From the cell containing the given text, extract its center point as [X, Y] coordinate. 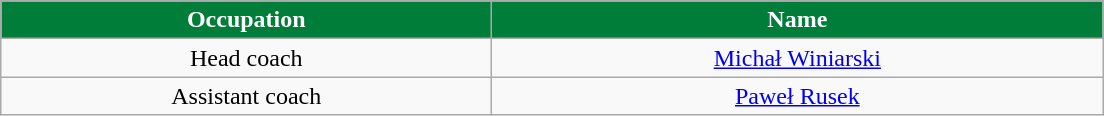
Occupation [246, 20]
Head coach [246, 58]
Name [798, 20]
Paweł Rusek [798, 96]
Michał Winiarski [798, 58]
Assistant coach [246, 96]
